Return (X, Y) of the center of cell containing provided text 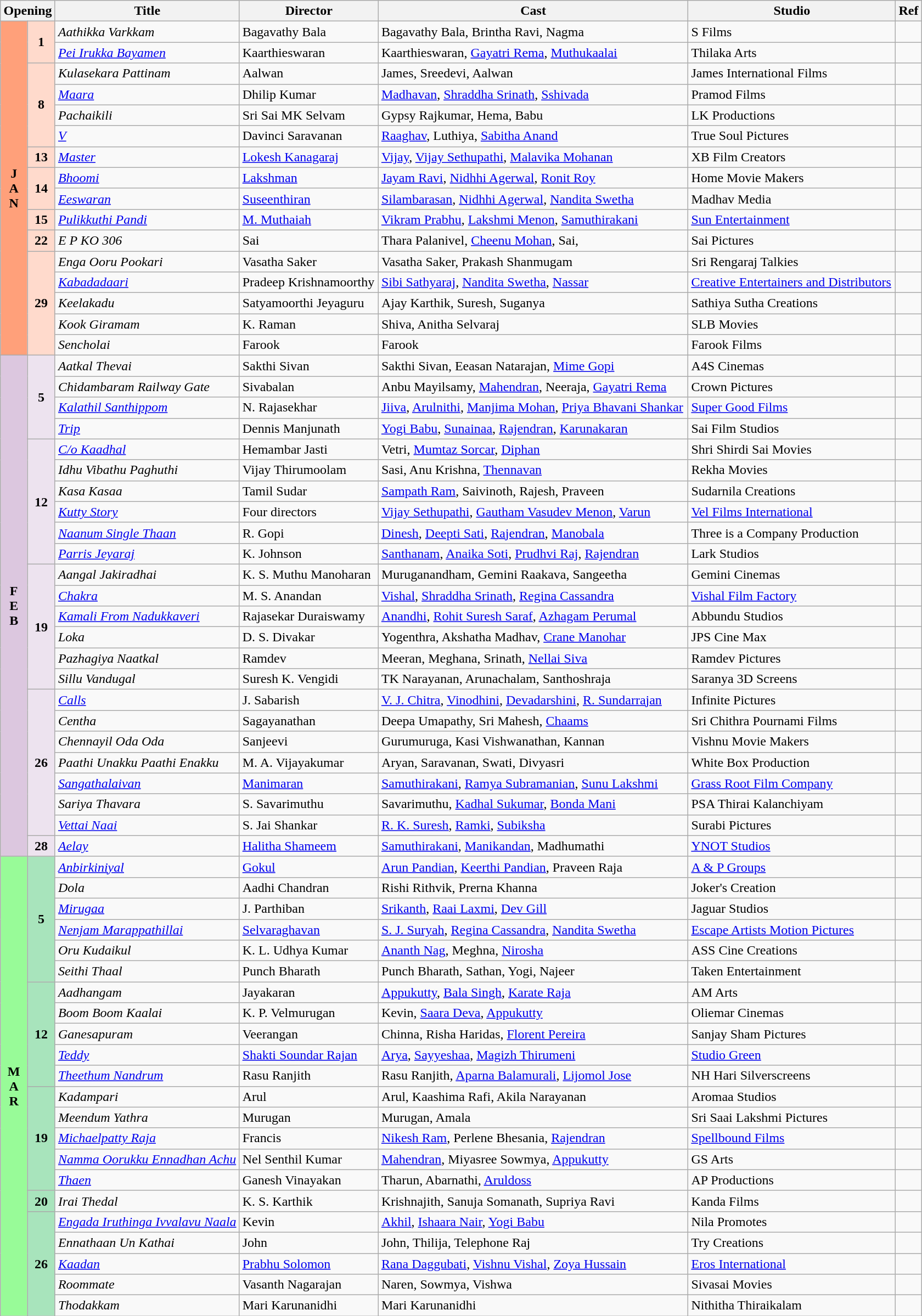
Thara Palanivel, Cheenu Mohan, Sai, (533, 240)
Pachaikili (147, 115)
Bagavathy Bala (308, 32)
Loka (147, 637)
Director (308, 11)
John, Thilija, Telephone Raj (533, 1242)
Eeswaran (147, 199)
K. Johnson (308, 553)
Jayakaran (308, 992)
A & P Groups (792, 867)
Raaghav, Luthiya, Sabitha Anand (533, 136)
Samuthirakani, Ramya Subramanian, Sunu Lakshmi (533, 783)
Thaen (147, 1180)
Arun Pandian, Keerthi Pandian, Praveen Raja (533, 867)
K. Raman (308, 324)
Thodakkam (147, 1306)
A4S Cinemas (792, 366)
Michaelpatty Raja (147, 1138)
S. Savarimuthu (308, 804)
Kadampari (147, 1097)
Vishnu Movie Makers (792, 742)
Teddy (147, 1055)
Pei Irukka Bayamen (147, 53)
22 (42, 240)
S. Jai Shankar (308, 825)
Aromaa Studios (792, 1097)
Farook Films (792, 345)
John (308, 1242)
V. J. Chitra, Vinodhini, Devadarshini, R. Sundarrajan (533, 700)
Rekha Movies (792, 470)
Idhu Vibathu Paghuthi (147, 470)
Crown Pictures (792, 387)
Anbu Mayilsamy, Mahendran, Neeraja, Gayatri Rema (533, 387)
Enga Ooru Pookari (147, 262)
MAR (14, 1086)
Kalathil Santhippom (147, 408)
Surabi Pictures (792, 825)
Aangal Jakiradhai (147, 574)
James International Films (792, 74)
Home Movie Makers (792, 178)
Bhoomi (147, 178)
Vijay Sethupathi, Gautham Vasudev Menon, Varun (533, 512)
Ramdev (308, 658)
Selvaraghavan (308, 930)
Chidambaram Railway Gate (147, 387)
Aalwan (308, 74)
Gypsy Rajkumar, Hema, Babu (533, 115)
Cast (533, 11)
Sai (308, 240)
Calls (147, 700)
Three is a Company Production (792, 533)
Oliemar Cinemas (792, 1013)
Sai Film Studios (792, 428)
Punch Bharath, Sathan, Yogi, Najeer (533, 972)
Sanjay Sham Pictures (792, 1034)
Tamil Sudar (308, 491)
Maara (147, 94)
JAN (14, 189)
Sangathalaivan (147, 783)
Spellbound Films (792, 1138)
Sagayanathan (308, 721)
Srikanth, Raai Laxmi, Dev Gill (533, 908)
Keelakadu (147, 303)
YNOT Studios (792, 846)
Kutty Story (147, 512)
Nel Senthil Kumar (308, 1159)
K. S. Karthik (308, 1201)
Aadhi Chandran (308, 888)
Murugan, Amala (533, 1117)
Lark Studios (792, 553)
Theethum Nandrum (147, 1076)
Gemini Cinemas (792, 574)
Akhil, Ishaara Nair, Yogi Babu (533, 1222)
R. Gopi (308, 533)
Vasanth Nagarajan (308, 1285)
Master (147, 157)
Chinna, Risha Haridas, Florent Pereira (533, 1034)
Vikram Prabhu, Lakshmi Menon, Samuthirakani (533, 219)
Jiiva, Arulnithi, Manjima Mohan, Priya Bhavani Shankar (533, 408)
N. Rajasekhar (308, 408)
C/o Kaadhal (147, 449)
Krishnajith, Sanuja Somanath, Supriya Ravi (533, 1201)
K. S. Muthu Manoharan (308, 574)
Shri Shirdi Sai Movies (792, 449)
1 (42, 42)
Kulasekara Pattinam (147, 74)
GS Arts (792, 1159)
Samuthirakani, Manikandan, Madhumathi (533, 846)
13 (42, 157)
Veerangan (308, 1034)
V (147, 136)
Vasatha Saker (308, 262)
Dhilip Kumar (308, 94)
Vettai Naai (147, 825)
Appukutty, Bala Singh, Karate Raja (533, 992)
Kook Giramam (147, 324)
Arul, Kaashima Rafi, Akila Narayanan (533, 1097)
J. Parthiban (308, 908)
Sri Sai MK Selvam (308, 115)
Shakti Soundar Rajan (308, 1055)
James, Sreedevi, Aalwan (533, 74)
ASS Cine Creations (792, 951)
Namma Oorukku Ennadhan Achu (147, 1159)
Manimaran (308, 783)
K. L. Udhya Kumar (308, 951)
Oru Kudaikul (147, 951)
Murugan (308, 1117)
Jaguar Studios (792, 908)
Rajasekar Duraiswamy (308, 617)
Sencholai (147, 345)
Punch Bharath (308, 972)
Irai Thedal (147, 1201)
Lakshman (308, 178)
Meendum Yathra (147, 1117)
Ennathaan Un Kathai (147, 1242)
Aathikka Varkkam (147, 32)
K. P. Velmurugan (308, 1013)
Nila Promotes (792, 1222)
Sampath Ram, Saivinoth, Rajesh, Praveen (533, 491)
Aryan, Saravanan, Swati, Divyasri (533, 763)
Rishi Rithvik, Prerna Khanna (533, 888)
Nikesh Ram, Perlene Bhesania, Rajendran (533, 1138)
Paathi Unakku Paathi Enakku (147, 763)
Infinite Pictures (792, 700)
Tharun, Abarnathi, Aruldoss (533, 1180)
28 (42, 846)
Kevin, Saara Deva, Appukutty (533, 1013)
Silambarasan, Nidhhi Agerwal, Nandita Swetha (533, 199)
Thilaka Arts (792, 53)
NH Hari Silverscreens (792, 1076)
Arya, Sayyeshaa, Magizh Thirumeni (533, 1055)
PSA Thirai Kalanchiyam (792, 804)
Pramod Films (792, 94)
Kaarthieswaran (308, 53)
Trip (147, 428)
M. S. Anandan (308, 595)
XB Film Creators (792, 157)
Title (147, 11)
Kasa Kasaa (147, 491)
Kevin (308, 1222)
True Soul Pictures (792, 136)
White Box Production (792, 763)
Abbundu Studios (792, 617)
Sanjeevi (308, 742)
Ramdev Pictures (792, 658)
Kamali From Nadukkaveri (147, 617)
Sri Saai Lakshmi Pictures (792, 1117)
Halitha Shameem (308, 846)
Try Creations (792, 1242)
R. K. Suresh, Ramki, Subiksha (533, 825)
D. S. Divakar (308, 637)
Kabadadaari (147, 283)
Super Good Films (792, 408)
SLB Movies (792, 324)
Sun Entertainment (792, 219)
Parris Jeyaraj (147, 553)
Sivabalan (308, 387)
Sillu Vandugal (147, 679)
Eros International (792, 1263)
Sai Pictures (792, 240)
Ganesapuram (147, 1034)
Pradeep Krishnamoorthy (308, 283)
14 (42, 188)
Joker's Creation (792, 888)
Arul (308, 1097)
Mahendran, Miyasree Sowmya, Appukutty (533, 1159)
Sasi, Anu Krishna, Thennavan (533, 470)
Bagavathy Bala, Brintha Ravi, Nagma (533, 32)
Yogi Babu, Sunainaa, Rajendran, Karunakaran (533, 428)
Four directors (308, 512)
Vijay Thirumoolam (308, 470)
Anbirkiniyal (147, 867)
20 (42, 1201)
Sivasai Movies (792, 1285)
Aadhangam (147, 992)
Engada Iruthinga Ivvalavu Naala (147, 1222)
Dola (147, 888)
Kanda Films (792, 1201)
Lokesh Kanagaraj (308, 157)
Centha (147, 721)
Yogenthra, Akshatha Madhav, Crane Manohar (533, 637)
Nithitha Thiraikalam (792, 1306)
Savarimuthu, Kadhal Sukumar, Bonda Mani (533, 804)
Anandhi, Rohit Suresh Saraf, Azhagam Perumal (533, 617)
TK Narayanan, Arunachalam, Santhoshraja (533, 679)
Boom Boom Kaalai (147, 1013)
Sathiya Sutha Creations (792, 303)
Suresh K. Vengidi (308, 679)
Pulikkuthi Pandi (147, 219)
JPS Cine Max (792, 637)
Sakthi Sivan (308, 366)
29 (42, 303)
Naren, Sowmya, Vishwa (533, 1285)
Chennayil Oda Oda (147, 742)
Madhavan, Shraddha Srinath, Sshivada (533, 94)
Sibi Sathyaraj, Nandita Swetha, Nassar (533, 283)
Vijay, Vijay Sethupathi, Malavika Mohanan (533, 157)
S Films (792, 32)
Grass Root Film Company (792, 783)
Mirugaa (147, 908)
15 (42, 219)
Hemambar Jasti (308, 449)
Ananth Nag, Meghna, Nirosha (533, 951)
Naanum Single Thaan (147, 533)
Studio Green (792, 1055)
Suseenthiran (308, 199)
Vishal, Shraddha Srinath, Regina Cassandra (533, 595)
Chakra (147, 595)
Saranya 3D Screens (792, 679)
Seithi Thaal (147, 972)
Pazhagiya Naatkal (147, 658)
Gokul (308, 867)
Meeran, Meghana, Srinath, Nellai Siva (533, 658)
Deepa Umapathy, Sri Mahesh, Chaams (533, 721)
Studio (792, 11)
Dinesh, Deepti Sati, Rajendran, Manobala (533, 533)
Gurumuruga, Kasi Vishwanathan, Kannan (533, 742)
Sakthi Sivan, Eeasan Natarajan, Mime Gopi (533, 366)
Taken Entertainment (792, 972)
Ajay Karthik, Suresh, Suganya (533, 303)
Davinci Saravanan (308, 136)
Madhav Media (792, 199)
Vetri, Mumtaz Sorcar, Diphan (533, 449)
Rana Daggubati, Vishnu Vishal, Zoya Hussain (533, 1263)
8 (42, 105)
Satyamoorthi Jeyaguru (308, 303)
Escape Artists Motion Pictures (792, 930)
Vel Films International (792, 512)
Prabhu Solomon (308, 1263)
Sri Chithra Pournami Films (792, 721)
AM Arts (792, 992)
Roommate (147, 1285)
Kaadan (147, 1263)
Kaarthieswaran, Gayatri Rema, Muthukaalai (533, 53)
Dennis Manjunath (308, 428)
M. A. Vijayakumar (308, 763)
LK Productions (792, 115)
Creative Entertainers and Distributors (792, 283)
Santhanam, Anaika Soti, Prudhvi Raj, Rajendran (533, 553)
Rasu Ranjith (308, 1076)
Jayam Ravi, Nidhhi Agerwal, Ronit Roy (533, 178)
FEB (14, 606)
Aatkal Thevai (147, 366)
Ganesh Vinayakan (308, 1180)
Francis (308, 1138)
Sariya Thavara (147, 804)
J. Sabarish (308, 700)
S. J. Suryah, Regina Cassandra, Nandita Swetha (533, 930)
AP Productions (792, 1180)
Shiva, Anitha Selvaraj (533, 324)
Sri Rengaraj Talkies (792, 262)
Vishal Film Factory (792, 595)
Muruganandham, Gemini Raakava, Sangeetha (533, 574)
Rasu Ranjith, Aparna Balamurali, Lijomol Jose (533, 1076)
Sudarnila Creations (792, 491)
Opening (28, 11)
M. Muthaiah (308, 219)
Nenjam Marappathillai (147, 930)
Aelay (147, 846)
Vasatha Saker, Prakash Shanmugam (533, 262)
Ref (909, 11)
E P KO 306 (147, 240)
